Find where the given text appears and provide that cell's center as [X, Y] coordinate. 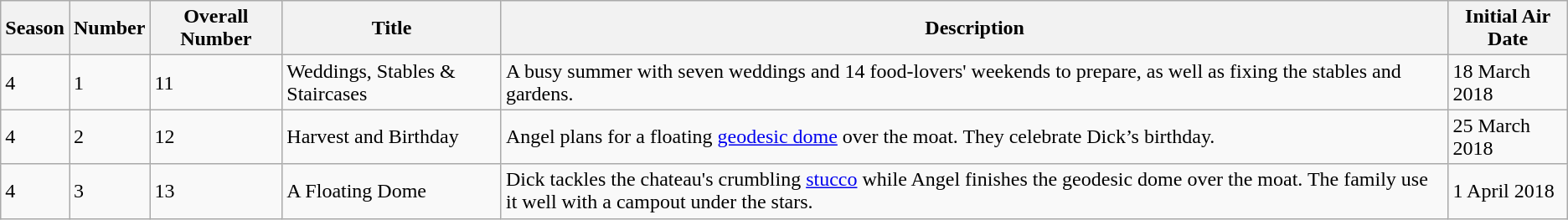
13 [216, 191]
18 March 2018 [1508, 82]
Harvest and Birthday [392, 137]
Title [392, 28]
Overall Number [216, 28]
11 [216, 82]
Description [974, 28]
Weddings, Stables & Staircases [392, 82]
Initial Air Date [1508, 28]
A Floating Dome [392, 191]
3 [109, 191]
1 [109, 82]
Angel plans for a floating geodesic dome over the moat. They celebrate Dick’s birthday. [974, 137]
2 [109, 137]
12 [216, 137]
Number [109, 28]
1 April 2018 [1508, 191]
25 March 2018 [1508, 137]
Season [35, 28]
A busy summer with seven weddings and 14 food-lovers' weekends to prepare, as well as fixing the stables and gardens. [974, 82]
